Output the [x, y] coordinate of the center of the cell containing the given text.  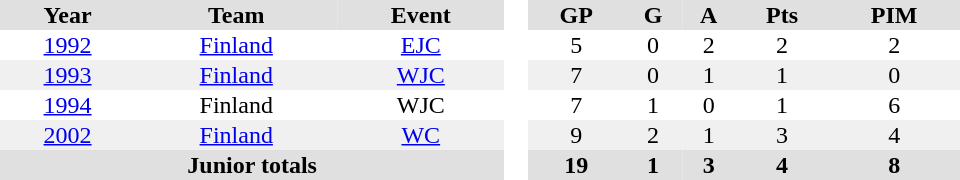
A [709, 15]
Event [420, 15]
19 [576, 165]
GP [576, 15]
EJC [420, 45]
6 [894, 105]
2002 [68, 135]
9 [576, 135]
1992 [68, 45]
WC [420, 135]
Pts [782, 15]
Junior totals [252, 165]
1994 [68, 105]
PIM [894, 15]
G [652, 15]
8 [894, 165]
1993 [68, 75]
5 [576, 45]
Year [68, 15]
Team [236, 15]
